Detect which cell encompasses the target text, then output its (x, y) center coordinate. 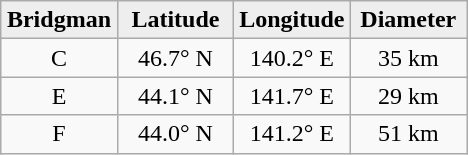
Latitude (175, 20)
Bridgman (59, 20)
46.7° N (175, 58)
29 km (408, 96)
F (59, 134)
141.2° E (292, 134)
51 km (408, 134)
44.1° N (175, 96)
E (59, 96)
141.7° E (292, 96)
35 km (408, 58)
Longitude (292, 20)
Diameter (408, 20)
140.2° E (292, 58)
C (59, 58)
44.0° N (175, 134)
